Determine the [X, Y] coordinate at the center of the cell enclosing the given text.  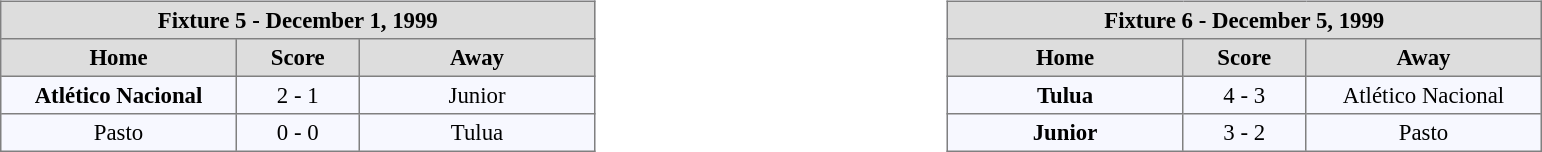
4 - 3 [1244, 95]
3 - 2 [1244, 133]
0 - 0 [298, 133]
2 - 1 [298, 95]
Fixture 6 - December 5, 1999 [1244, 20]
Fixture 5 - December 1, 1999 [298, 20]
